Output the (x, y) coordinate of the center of the cell containing the given text.  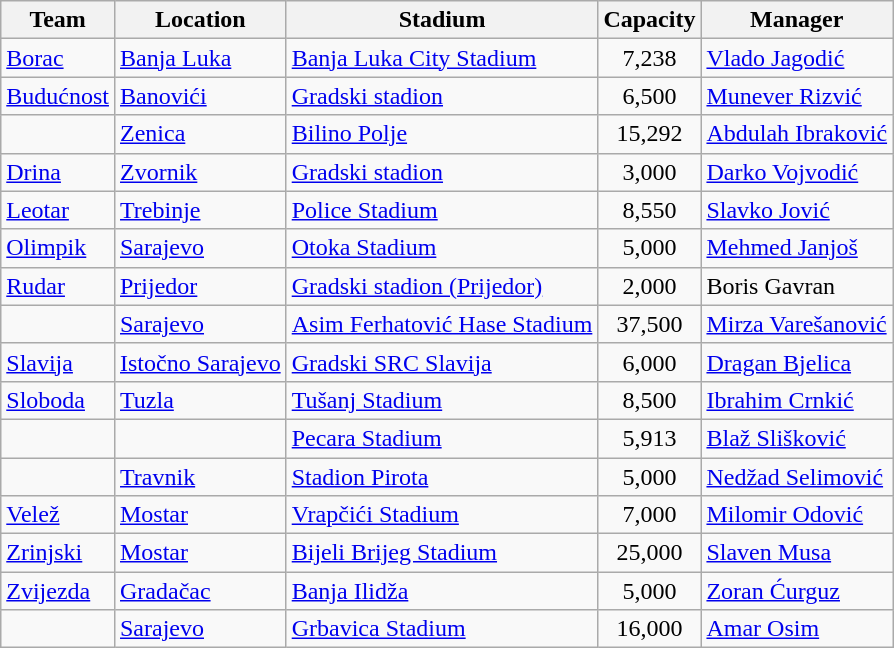
Ibrahim Crnkić (797, 400)
Stadium (442, 20)
Gradski SRC Slavija (442, 362)
Drina (58, 172)
25,000 (650, 553)
Amar Osim (797, 629)
Nedžad Selimović (797, 477)
Dragan Bjelica (797, 362)
6,000 (650, 362)
Vrapčići Stadium (442, 515)
Boris Gavran (797, 286)
Olimpik (58, 248)
Mirza Varešanović (797, 324)
Leotar (58, 210)
Stadion Pirota (442, 477)
Team (58, 20)
6,500 (650, 96)
Slaven Musa (797, 553)
Prijedor (200, 286)
Velež (58, 515)
Zoran Ćurguz (797, 591)
Zrinjski (58, 553)
Capacity (650, 20)
Istočno Sarajevo (200, 362)
Banja Luka (200, 58)
5,913 (650, 438)
Grbavica Stadium (442, 629)
Blaž Slišković (797, 438)
Manager (797, 20)
Mehmed Janjoš (797, 248)
Zvijezda (58, 591)
Zenica (200, 134)
2,000 (650, 286)
Gradski stadion (Prijedor) (442, 286)
Location (200, 20)
Banja Ilidža (442, 591)
Abdulah Ibraković (797, 134)
Pecara Stadium (442, 438)
Slavija (58, 362)
Sloboda (58, 400)
Banja Luka City Stadium (442, 58)
Travnik (200, 477)
7,238 (650, 58)
8,500 (650, 400)
3,000 (650, 172)
Borac (58, 58)
Darko Vojvodić (797, 172)
37,500 (650, 324)
Tuzla (200, 400)
Budućnost (58, 96)
Police Stadium (442, 210)
8,550 (650, 210)
Milomir Odović (797, 515)
Vlado Jagodić (797, 58)
15,292 (650, 134)
Banovići (200, 96)
Munever Rizvić (797, 96)
Zvornik (200, 172)
Bilino Polje (442, 134)
Trebinje (200, 210)
Otoka Stadium (442, 248)
Slavko Jović (797, 210)
Rudar (58, 286)
7,000 (650, 515)
Bijeli Brijeg Stadium (442, 553)
16,000 (650, 629)
Gradačac (200, 591)
Asim Ferhatović Hase Stadium (442, 324)
Tušanj Stadium (442, 400)
